Return [X, Y] of the center of cell containing provided text 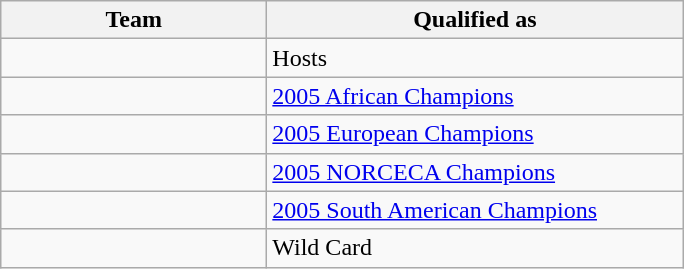
2005 South American Champions [475, 210]
2005 African Champions [475, 96]
Wild Card [475, 248]
Qualified as [475, 20]
2005 European Champions [475, 134]
2005 NORCECA Champions [475, 172]
Team [134, 20]
Hosts [475, 58]
